Return [x, y] of the center of cell containing provided text 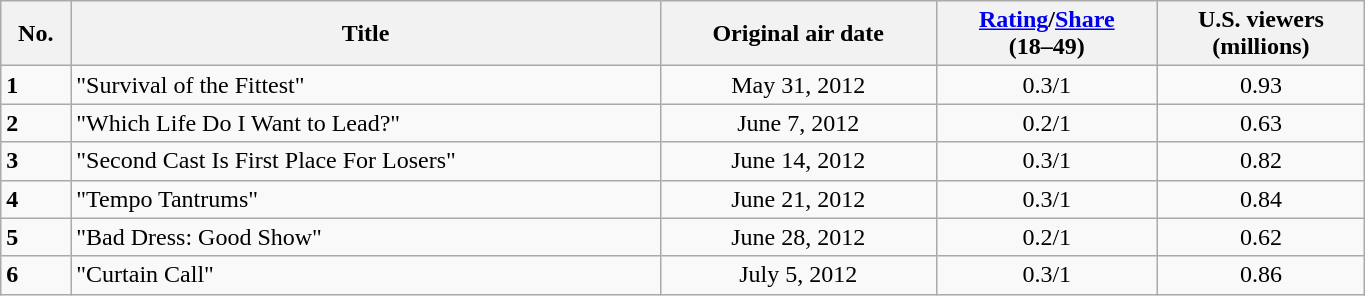
"Bad Dress: Good Show" [366, 237]
"Which Life Do I Want to Lead?" [366, 123]
Title [366, 34]
May 31, 2012 [798, 85]
1 [36, 85]
0.82 [1260, 161]
June 28, 2012 [798, 237]
3 [36, 161]
0.62 [1260, 237]
"Survival of the Fittest" [366, 85]
2 [36, 123]
Original air date [798, 34]
No. [36, 34]
July 5, 2012 [798, 275]
"Second Cast Is First Place For Losers" [366, 161]
6 [36, 275]
June 14, 2012 [798, 161]
0.93 [1260, 85]
4 [36, 199]
June 21, 2012 [798, 199]
Rating/Share(18–49) [1046, 34]
June 7, 2012 [798, 123]
"Tempo Tantrums" [366, 199]
5 [36, 237]
0.84 [1260, 199]
0.63 [1260, 123]
U.S. viewers(millions) [1260, 34]
"Curtain Call" [366, 275]
0.86 [1260, 275]
